Capture the cell that displays the provided text and extract its (X, Y) central coordinate. 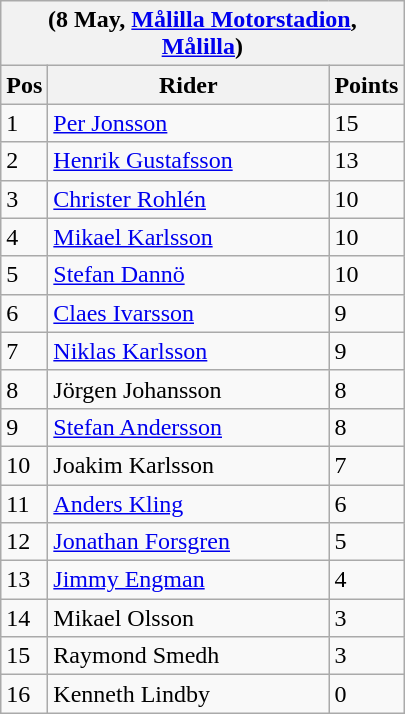
Henrik Gustafsson (188, 161)
Stefan Andersson (188, 427)
1 (24, 123)
Jonathan Forsgren (188, 542)
Claes Ivarsson (188, 313)
Jörgen Johansson (188, 389)
Christer Rohlén (188, 199)
Stefan Dannö (188, 275)
2 (24, 161)
0 (366, 694)
11 (24, 503)
Kenneth Lindby (188, 694)
Rider (188, 85)
Raymond Smedh (188, 656)
Mikael Karlsson (188, 237)
Per Jonsson (188, 123)
16 (24, 694)
12 (24, 542)
(8 May, Målilla Motorstadion, Målilla) (202, 34)
Pos (24, 85)
Niklas Karlsson (188, 351)
Jimmy Engman (188, 580)
Anders Kling (188, 503)
Mikael Olsson (188, 618)
14 (24, 618)
Joakim Karlsson (188, 465)
Points (366, 85)
